Detect which cell encompasses the target text, then output its [x, y] center coordinate. 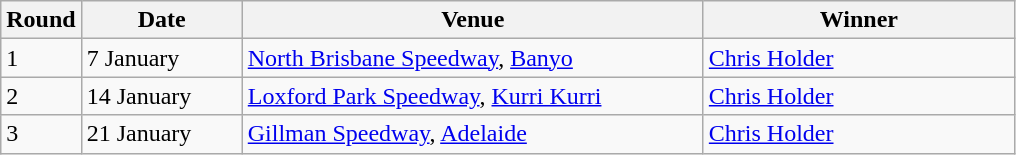
7 January [162, 58]
Venue [472, 20]
2 [41, 96]
14 January [162, 96]
North Brisbane Speedway, Banyo [472, 58]
Winner [858, 20]
3 [41, 134]
21 January [162, 134]
Gillman Speedway, Adelaide [472, 134]
Round [41, 20]
Date [162, 20]
1 [41, 58]
Loxford Park Speedway, Kurri Kurri [472, 96]
